Return [x, y] of the center of cell containing provided text 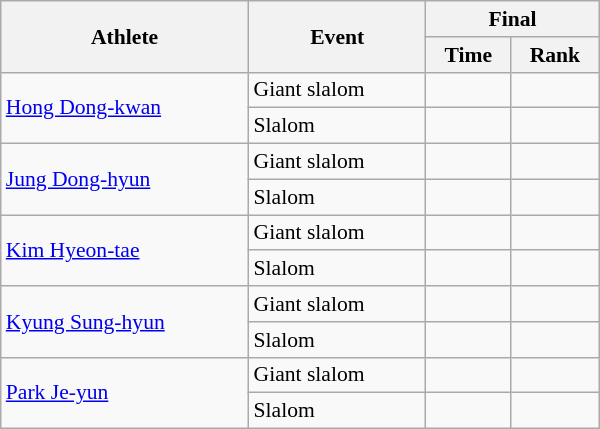
Park Je-yun [125, 392]
Event [336, 36]
Time [468, 55]
Final [512, 19]
Kyung Sung-hyun [125, 322]
Rank [554, 55]
Athlete [125, 36]
Jung Dong-hyun [125, 180]
Hong Dong-kwan [125, 108]
Kim Hyeon-tae [125, 250]
